Scan for the cell matching the given text and deliver its (x, y) coordinate at center. 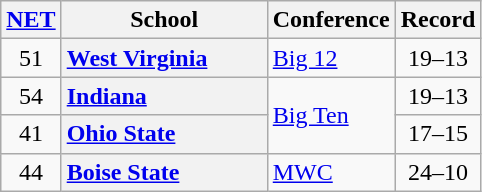
Big 12 (331, 58)
44 (31, 172)
Boise State (164, 172)
24–10 (438, 172)
NET (31, 20)
54 (31, 96)
West Virginia (164, 58)
51 (31, 58)
17–15 (438, 134)
Big Ten (331, 115)
MWC (331, 172)
Conference (331, 20)
Indiana (164, 96)
Ohio State (164, 134)
School (164, 20)
41 (31, 134)
Record (438, 20)
